Scan for the cell matching the given text and deliver its [x, y] coordinate at center. 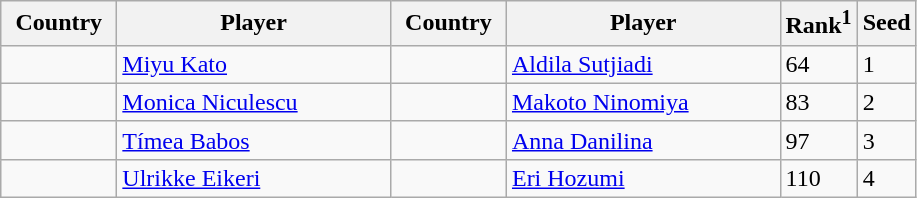
64 [818, 64]
97 [818, 140]
Seed [886, 24]
Eri Hozumi [643, 178]
110 [818, 178]
Aldila Sutjiadi [643, 64]
1 [886, 64]
3 [886, 140]
4 [886, 178]
Rank1 [818, 24]
Makoto Ninomiya [643, 102]
Anna Danilina [643, 140]
Tímea Babos [254, 140]
Ulrikke Eikeri [254, 178]
Monica Niculescu [254, 102]
2 [886, 102]
83 [818, 102]
Miyu Kato [254, 64]
